Determine the [x, y] coordinate at the center of the cell enclosing the given text.  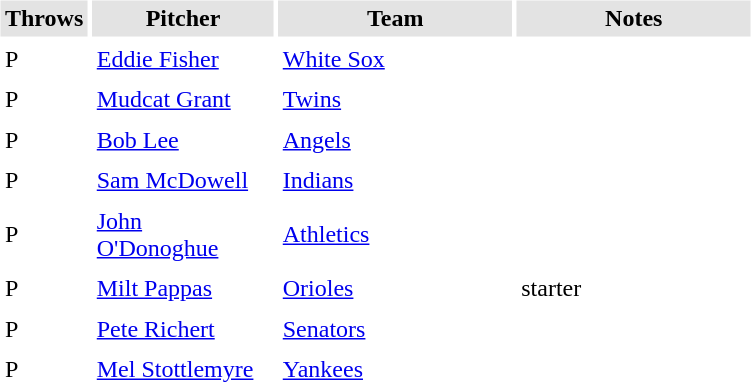
Angels [395, 140]
Twins [395, 100]
Eddie Fisher [183, 59]
John O'Donoghue [183, 234]
Milt Pappas [183, 288]
White Sox [395, 59]
Senators [395, 329]
Orioles [395, 288]
Notes [634, 18]
Mudcat Grant [183, 100]
Bob Lee [183, 140]
Pete Richert [183, 329]
Athletics [395, 234]
Indians [395, 180]
Sam McDowell [183, 180]
Pitcher [183, 18]
Throws [44, 18]
starter [634, 288]
Team [395, 18]
